Capture the cell that displays the provided text and extract its (X, Y) central coordinate. 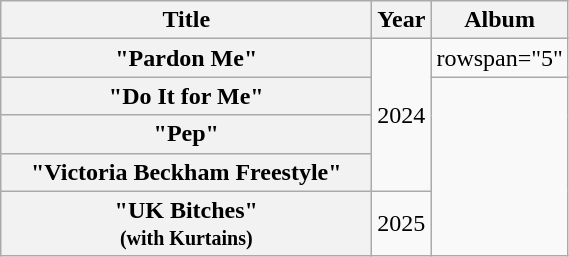
Album (500, 20)
"Victoria Beckham Freestyle" (186, 172)
"Pep" (186, 134)
rowspan="5" (500, 58)
Title (186, 20)
"UK Bitches"(with Kurtains) (186, 224)
Year (402, 20)
"Pardon Me" (186, 58)
2024 (402, 115)
"Do It for Me" (186, 96)
2025 (402, 224)
